Detect which cell encompasses the target text, then output its (x, y) center coordinate. 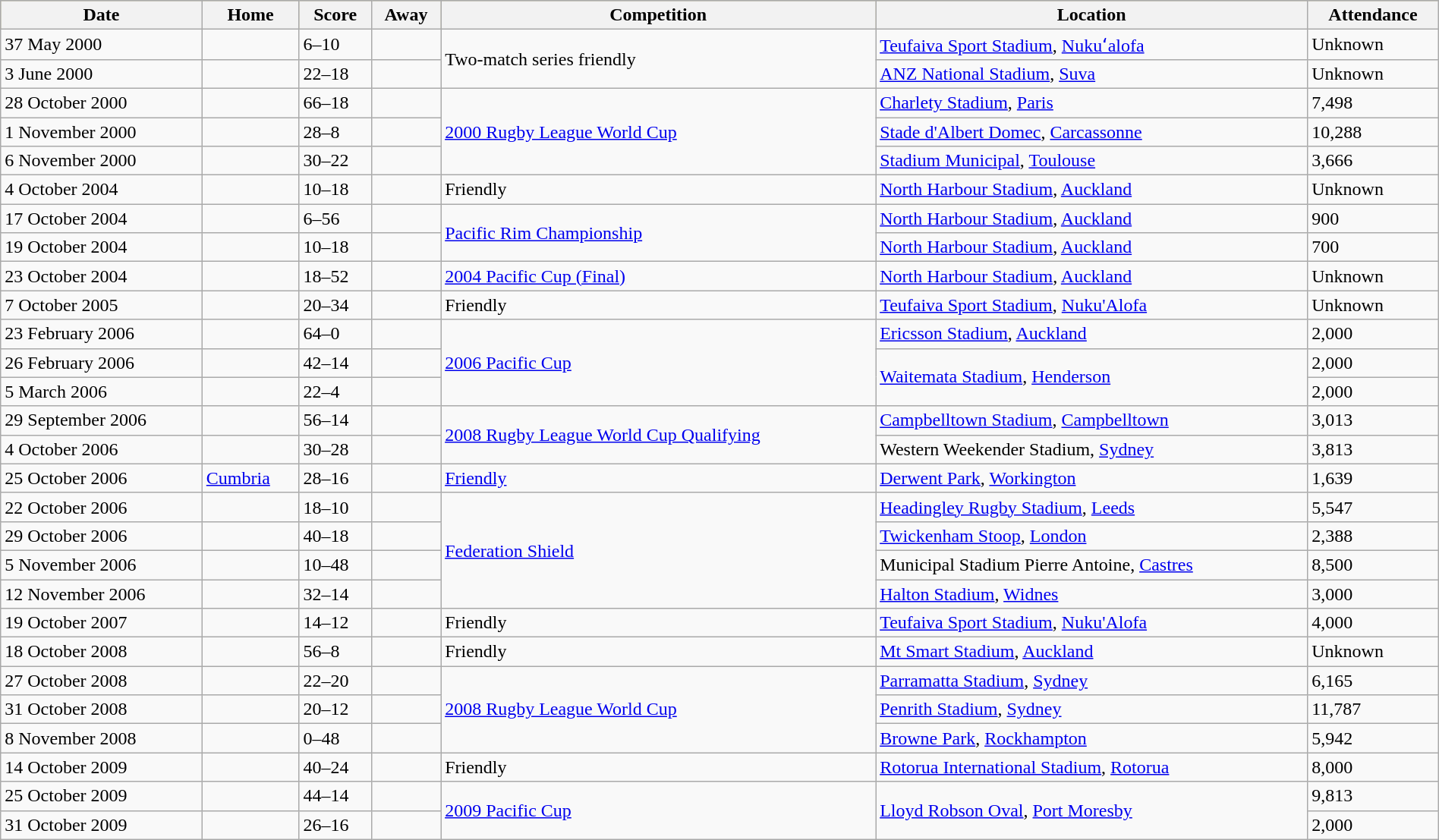
19 October 2004 (102, 247)
44–14 (335, 796)
8,000 (1374, 767)
2,388 (1374, 536)
700 (1374, 247)
Stade d'Albert Domec, Carcassonne (1091, 131)
64–0 (335, 334)
Score (335, 15)
29 September 2006 (102, 420)
5,547 (1374, 507)
Charlety Stadium, Paris (1091, 102)
Twickenham Stoop, London (1091, 536)
2009 Pacific Cup (659, 810)
Two-match series friendly (659, 59)
30–22 (335, 161)
4 October 2006 (102, 449)
5 March 2006 (102, 392)
Location (1091, 15)
3,013 (1374, 420)
3 June 2000 (102, 74)
Date (102, 15)
8,500 (1374, 565)
40–24 (335, 767)
42–14 (335, 363)
Headingley Rugby Stadium, Leeds (1091, 507)
14 October 2009 (102, 767)
12 November 2006 (102, 594)
14–12 (335, 623)
Municipal Stadium Pierre Antoine, Castres (1091, 565)
8 November 2008 (102, 738)
Lloyd Robson Oval, Port Moresby (1091, 810)
18–52 (335, 276)
Home (250, 15)
22–20 (335, 681)
Penrith Stadium, Sydney (1091, 709)
2006 Pacific Cup (659, 363)
5,942 (1374, 738)
Mt Smart Stadium, Auckland (1091, 652)
40–18 (335, 536)
29 October 2006 (102, 536)
2000 Rugby League World Cup (659, 131)
37 May 2000 (102, 45)
4,000 (1374, 623)
2004 Pacific Cup (Final) (659, 276)
11,787 (1374, 709)
5 November 2006 (102, 565)
Rotorua International Stadium, Rotorua (1091, 767)
31 October 2008 (102, 709)
20–34 (335, 305)
22 October 2006 (102, 507)
Waitemata Stadium, Henderson (1091, 377)
6–56 (335, 219)
31 October 2009 (102, 825)
6,165 (1374, 681)
Teufaiva Sport Stadium, Nukuʻalofa (1091, 45)
3,813 (1374, 449)
Western Weekender Stadium, Sydney (1091, 449)
28–16 (335, 478)
Halton Stadium, Widnes (1091, 594)
30–28 (335, 449)
22–4 (335, 392)
Ericsson Stadium, Auckland (1091, 334)
ANZ National Stadium, Suva (1091, 74)
2008 Rugby League World Cup Qualifying (659, 435)
28–8 (335, 131)
4 October 2004 (102, 190)
18 October 2008 (102, 652)
19 October 2007 (102, 623)
10,288 (1374, 131)
18–10 (335, 507)
23 February 2006 (102, 334)
7 October 2005 (102, 305)
6 November 2000 (102, 161)
1 November 2000 (102, 131)
32–14 (335, 594)
28 October 2000 (102, 102)
900 (1374, 219)
26 February 2006 (102, 363)
17 October 2004 (102, 219)
Attendance (1374, 15)
Browne Park, Rockhampton (1091, 738)
10–48 (335, 565)
6–10 (335, 45)
25 October 2006 (102, 478)
22–18 (335, 74)
1,639 (1374, 478)
3,666 (1374, 161)
27 October 2008 (102, 681)
56–8 (335, 652)
Stadium Municipal, Toulouse (1091, 161)
3,000 (1374, 594)
Away (405, 15)
Campbelltown Stadium, Campbelltown (1091, 420)
Pacific Rim Championship (659, 233)
56–14 (335, 420)
Federation Shield (659, 550)
25 October 2009 (102, 796)
Cumbria (250, 478)
20–12 (335, 709)
0–48 (335, 738)
66–18 (335, 102)
Competition (659, 15)
Parramatta Stadium, Sydney (1091, 681)
2008 Rugby League World Cup (659, 709)
9,813 (1374, 796)
26–16 (335, 825)
23 October 2004 (102, 276)
Derwent Park, Workington (1091, 478)
7,498 (1374, 102)
